Extract the [X, Y] coordinate from the center of the cell holding the provided text.  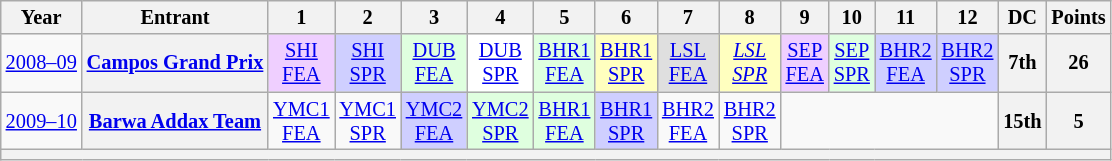
8 [750, 17]
12 [968, 17]
2009–10 [42, 121]
2 [367, 17]
YMC1SPR [367, 121]
Year [42, 17]
SEPFEA [805, 63]
2008–09 [42, 63]
DC [1022, 17]
YMC2SPR [500, 121]
YMC2FEA [434, 121]
26 [1078, 63]
11 [906, 17]
3 [434, 17]
4 [500, 17]
YMC1FEA [301, 121]
LSLSPR [750, 63]
Points [1078, 17]
7 [688, 17]
SHISPR [367, 63]
1 [301, 17]
10 [852, 17]
9 [805, 17]
SHIFEA [301, 63]
7th [1022, 63]
Barwa Addax Team [175, 121]
15th [1022, 121]
LSLFEA [688, 63]
Campos Grand Prix [175, 63]
DUBFEA [434, 63]
6 [626, 17]
Entrant [175, 17]
DUBSPR [500, 63]
SEPSPR [852, 63]
